Search for the cell housing the specified text and yield its (X, Y) center coordinate. 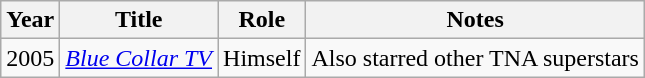
Blue Collar TV (139, 58)
Also starred other TNA superstars (476, 58)
Notes (476, 20)
Title (139, 20)
Year (30, 20)
Role (262, 20)
2005 (30, 58)
Himself (262, 58)
